Extract the [x, y] coordinate from the center of the cell holding the provided text.  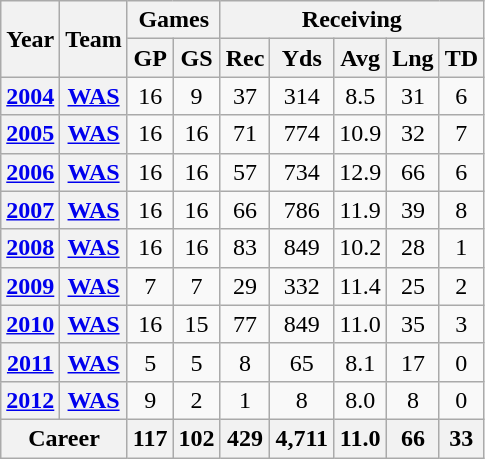
Receiving [352, 20]
GS [196, 58]
3 [461, 324]
2008 [30, 248]
Rec [245, 58]
83 [245, 248]
17 [413, 362]
10.2 [360, 248]
Games [174, 20]
2011 [30, 362]
429 [245, 438]
37 [245, 96]
Career [64, 438]
4,711 [302, 438]
2005 [30, 134]
2012 [30, 400]
28 [413, 248]
10.9 [360, 134]
Year [30, 39]
32 [413, 134]
8.1 [360, 362]
2006 [30, 172]
734 [302, 172]
8.5 [360, 96]
77 [245, 324]
332 [302, 286]
33 [461, 438]
65 [302, 362]
314 [302, 96]
Team [94, 39]
15 [196, 324]
2007 [30, 210]
29 [245, 286]
8.0 [360, 400]
71 [245, 134]
786 [302, 210]
35 [413, 324]
31 [413, 96]
Yds [302, 58]
11.9 [360, 210]
12.9 [360, 172]
102 [196, 438]
Avg [360, 58]
GP [150, 58]
774 [302, 134]
2010 [30, 324]
11.4 [360, 286]
57 [245, 172]
Lng [413, 58]
TD [461, 58]
39 [413, 210]
2009 [30, 286]
117 [150, 438]
2004 [30, 96]
25 [413, 286]
